Scan for the cell matching the given text and deliver its (x, y) coordinate at center. 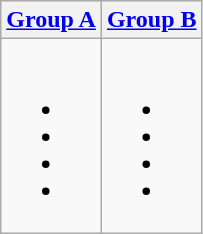
Group B (152, 20)
Group A (52, 20)
